Extract the [X, Y] coordinate from the center of the cell holding the provided text.  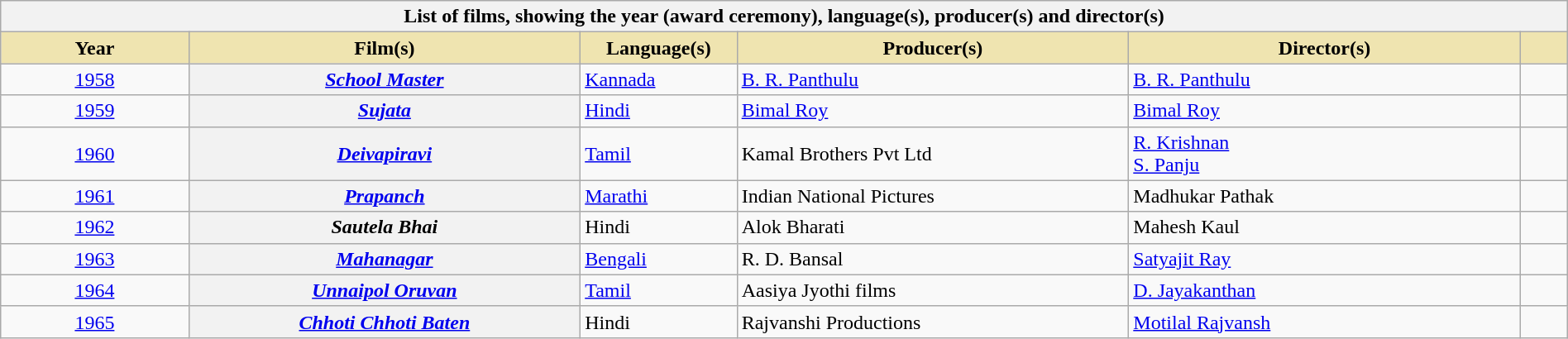
School Master [385, 79]
Director(s) [1325, 48]
Kamal Brothers Pvt Ltd [933, 154]
Prapanch [385, 196]
Sautela Bhai [385, 227]
R. KrishnanS. Panju [1325, 154]
Mahanagar [385, 259]
Bengali [658, 259]
Language(s) [658, 48]
Madhukar Pathak [1325, 196]
1963 [94, 259]
Deivapiravi [385, 154]
Chhoti Chhoti Baten [385, 322]
Unnaipol Oruvan [385, 290]
List of films, showing the year (award ceremony), language(s), producer(s) and director(s) [784, 17]
1961 [94, 196]
Marathi [658, 196]
Indian National Pictures [933, 196]
R. D. Bansal [933, 259]
Kannada [658, 79]
1965 [94, 322]
1964 [94, 290]
Film(s) [385, 48]
Motilal Rajvansh [1325, 322]
1962 [94, 227]
Sujata [385, 111]
Year [94, 48]
D. Jayakanthan [1325, 290]
Mahesh Kaul [1325, 227]
1959 [94, 111]
1958 [94, 79]
Satyajit Ray [1325, 259]
1960 [94, 154]
Producer(s) [933, 48]
Aasiya Jyothi films [933, 290]
Alok Bharati [933, 227]
Rajvanshi Productions [933, 322]
